Identify which cell holds the provided text, then report its (X, Y) central coordinate. 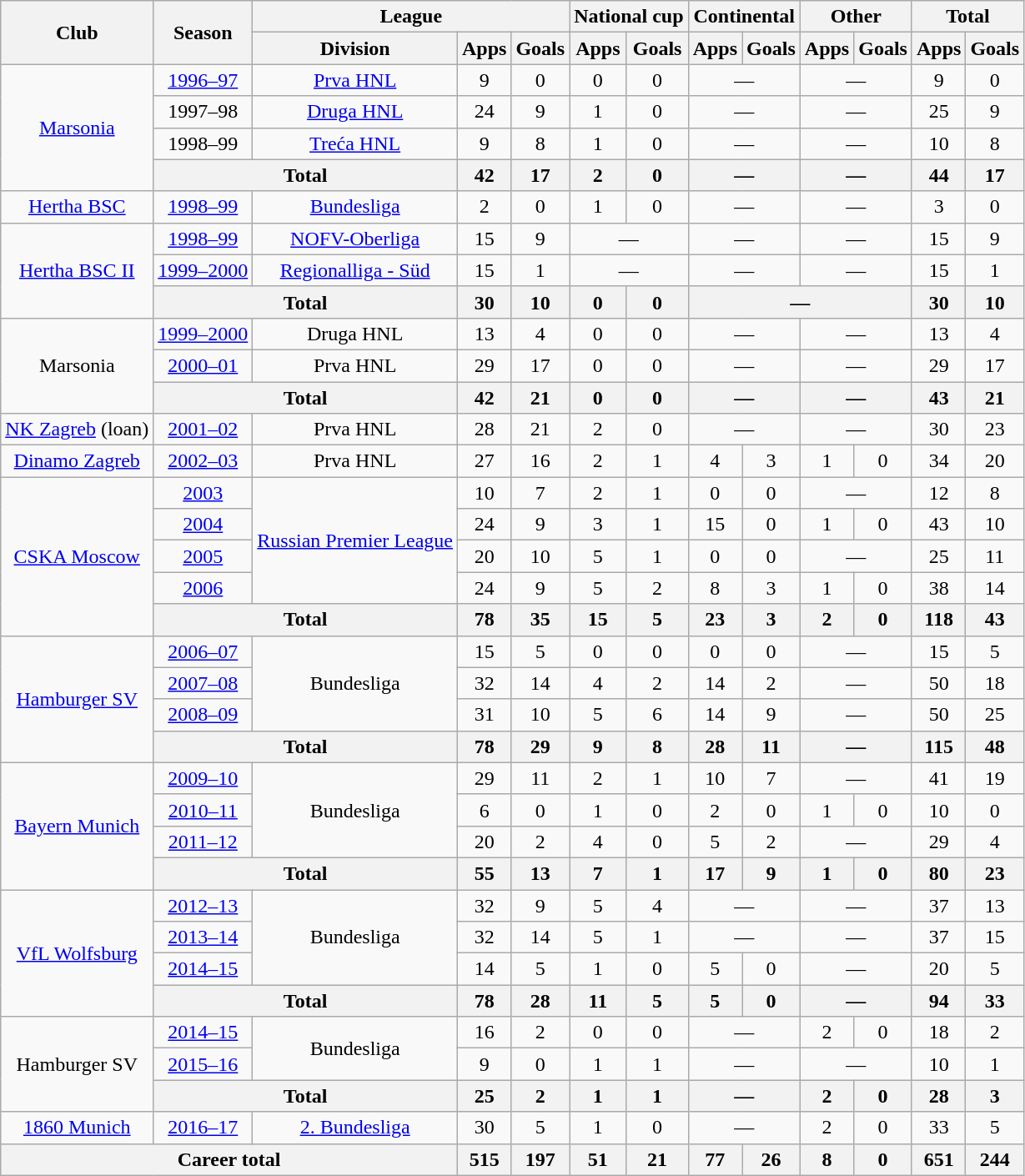
2002–03 (203, 461)
Bayern Munich (77, 826)
2008–09 (203, 715)
League (411, 17)
1996–97 (203, 80)
1997–98 (203, 112)
2004 (203, 525)
1860 Munich (77, 1128)
2003 (203, 493)
77 (715, 1159)
41 (938, 778)
Dinamo Zagreb (77, 461)
2006 (203, 588)
115 (938, 746)
31 (484, 715)
2006–07 (203, 651)
Other (856, 17)
2. Bundesliga (355, 1128)
38 (938, 588)
2011–12 (203, 842)
2009–10 (203, 778)
118 (938, 620)
651 (938, 1159)
National cup (629, 17)
2010–11 (203, 810)
34 (938, 461)
80 (938, 873)
Russian Premier League (355, 540)
Season (203, 33)
35 (540, 620)
Treća HNL (355, 143)
Regionalliga - Süd (355, 270)
CSKA Moscow (77, 556)
Division (355, 48)
Continental (744, 17)
515 (484, 1159)
51 (598, 1159)
VfL Wolfsburg (77, 952)
48 (995, 746)
2005 (203, 556)
26 (771, 1159)
NK Zagreb (loan) (77, 430)
Hertha BSC II (77, 270)
27 (484, 461)
2016–17 (203, 1128)
Club (77, 33)
2012–13 (203, 905)
2013–14 (203, 937)
244 (995, 1159)
2000–01 (203, 365)
Hertha BSC (77, 207)
2001–02 (203, 430)
12 (938, 493)
2015–16 (203, 1064)
94 (938, 1001)
Career total (229, 1159)
44 (938, 175)
197 (540, 1159)
NOFV-Oberliga (355, 239)
55 (484, 873)
2007–08 (203, 683)
19 (995, 778)
